Extract the (x, y) coordinate from the center of the cell holding the provided text.  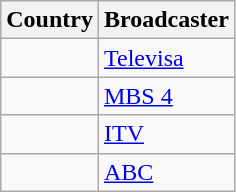
MBS 4 (166, 96)
ITV (166, 134)
Country (50, 20)
Broadcaster (166, 20)
Televisa (166, 58)
ABC (166, 172)
